Pinpoint the cell where the given text exists, returning its (x, y) midpoint coordinate. 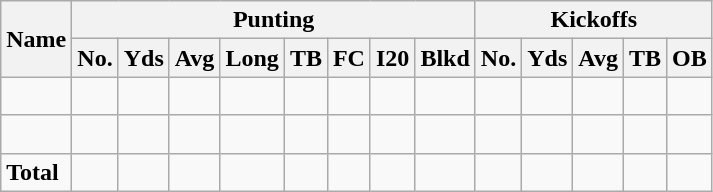
OB (690, 58)
Long (252, 58)
Blkd (445, 58)
I20 (392, 58)
Name (36, 39)
Total (36, 172)
FC (348, 58)
Kickoffs (594, 20)
Punting (274, 20)
